Output the (x, y) coordinate of the center of the cell containing the given text.  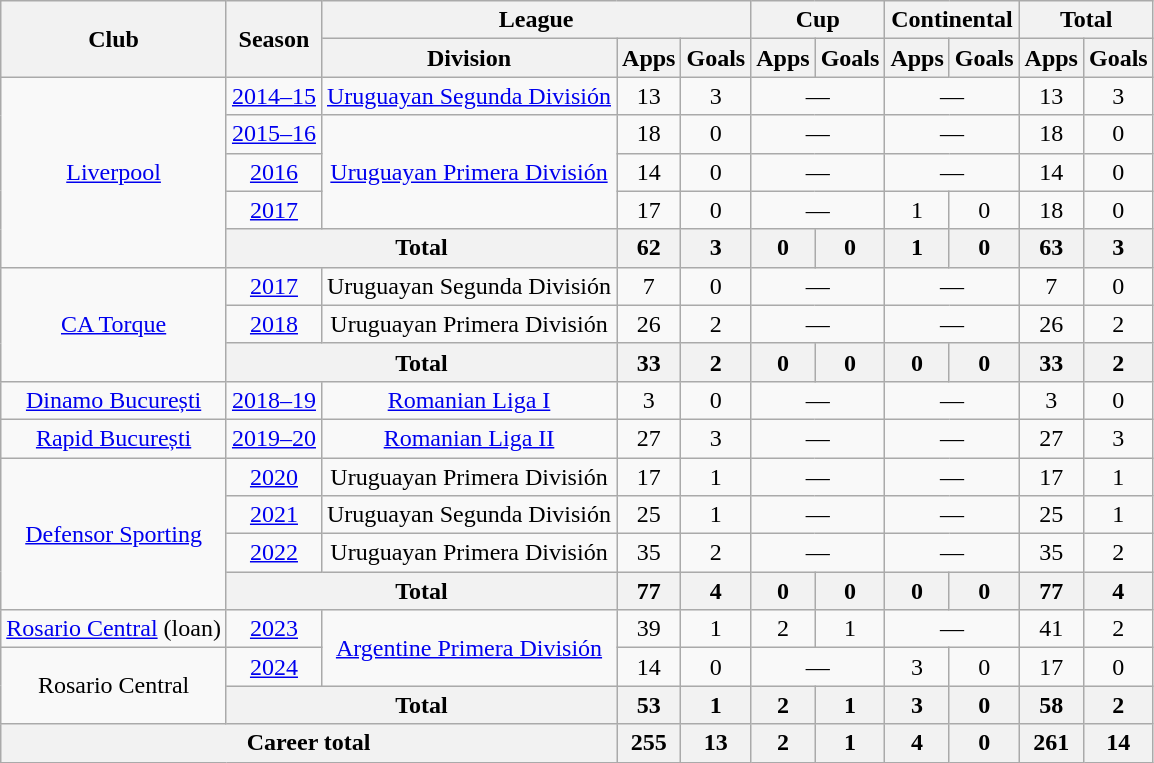
2016 (274, 172)
Cup (818, 20)
Career total (309, 743)
Division (468, 58)
2018–19 (274, 400)
58 (1051, 705)
Argentine Primera División (468, 648)
2018 (274, 324)
2014–15 (274, 96)
2024 (274, 667)
2015–16 (274, 134)
39 (649, 629)
41 (1051, 629)
2022 (274, 553)
255 (649, 743)
Continental (952, 20)
Defensor Sporting (114, 534)
Rapid București (114, 438)
2020 (274, 477)
Rosario Central (114, 686)
Season (274, 39)
Romanian Liga I (468, 400)
2021 (274, 515)
Club (114, 39)
Dinamo București (114, 400)
2023 (274, 629)
261 (1051, 743)
CA Torque (114, 324)
63 (1051, 248)
53 (649, 705)
Rosario Central (loan) (114, 629)
League (536, 20)
2019–20 (274, 438)
62 (649, 248)
Liverpool (114, 172)
Romanian Liga II (468, 438)
